Return the (X, Y) coordinate for the center point of the cell that contains the specified text.  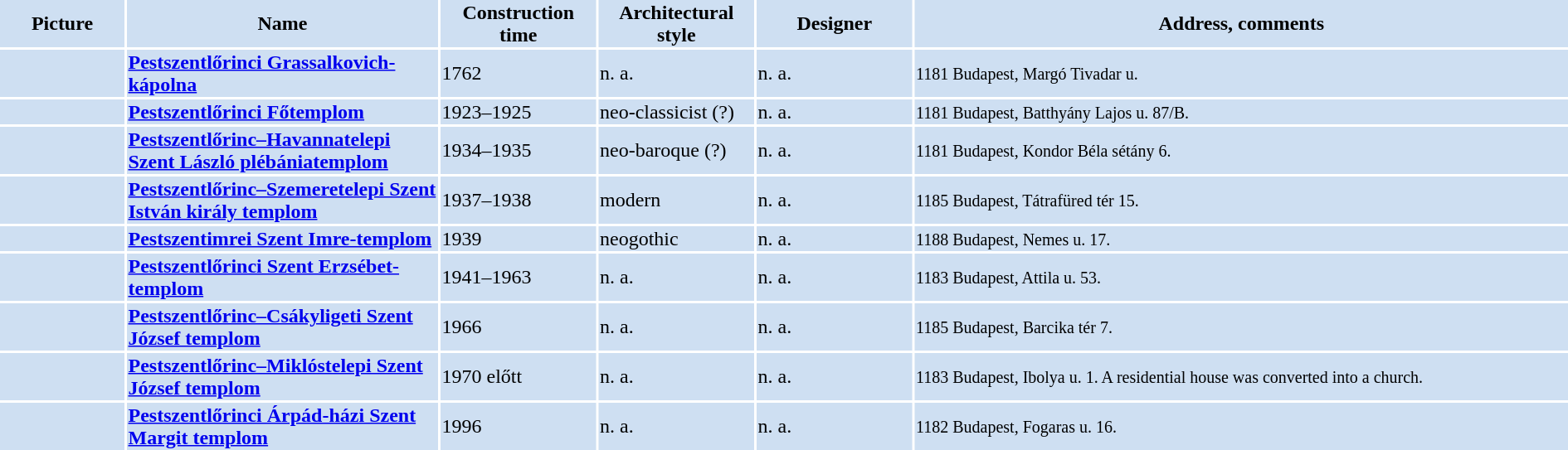
Picture (62, 23)
Pestszentlőrinc–Havannatelepi Szent László plébániatemplom (282, 151)
neo-classicist (?) (677, 112)
Pestszentlőrinc–Szemeretelepi Szent István király templom (282, 201)
Pestszentlőrinc–Miklóstelepi Szent József templom (282, 376)
1181 Budapest, Kondor Béla sétány 6. (1241, 151)
1966 (519, 327)
1188 Budapest, Nemes u. 17. (1241, 239)
1185 Budapest, Tátrafüred tér 15. (1241, 201)
Address, comments (1241, 23)
1937–1938 (519, 201)
1181 Budapest, Batthyány Lajos u. 87/B. (1241, 112)
1923–1925 (519, 112)
neogothic (677, 239)
Name (282, 23)
1939 (519, 239)
1182 Budapest, Fogaras u. 16. (1241, 426)
1183 Budapest, Ibolya u. 1. A residential house was converted into a church. (1241, 376)
Pestszentlőrinci Szent Erzsébet-templom (282, 277)
1183 Budapest, Attila u. 53. (1241, 277)
modern (677, 201)
Designer (835, 23)
Pestszentimrei Szent Imre-templom (282, 239)
1941–1963 (519, 277)
Pestszentlőrinci Árpád-házi Szent Margit templom (282, 426)
1934–1935 (519, 151)
1970 előtt (519, 376)
1762 (519, 73)
Pestszentlőrinci Grassalkovich-kápolna (282, 73)
Pestszentlőrinci Főtemplom (282, 112)
1181 Budapest, Margó Tivadar u. (1241, 73)
neo-baroque (?) (677, 151)
1185 Budapest, Barcika tér 7. (1241, 327)
1996 (519, 426)
Architectural style (677, 23)
Pestszentlőrinc–Csákyligeti Szent József templom (282, 327)
Construction time (519, 23)
